Extract the (x, y) coordinate from the center of the cell holding the provided text.  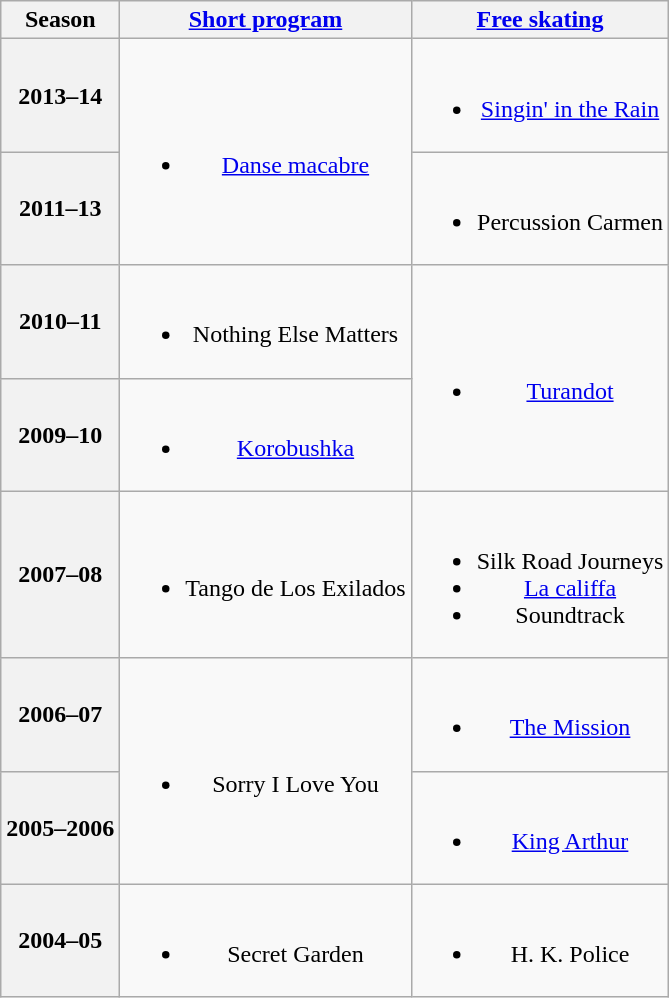
2004–05 (60, 940)
Silk Road Journeys La califfa Soundtrack (540, 574)
2013–14 (60, 96)
Short program (266, 20)
2006–07 (60, 714)
2011–13 (60, 208)
H. K. Police (540, 940)
2010–11 (60, 322)
Tango de Los Exilados (266, 574)
Turandot (540, 378)
Korobushka (266, 434)
Nothing Else Matters (266, 322)
Sorry I Love You (266, 771)
Season (60, 20)
2007–08 (60, 574)
Free skating (540, 20)
The Mission (540, 714)
Percussion Carmen (540, 208)
Singin' in the Rain (540, 96)
2009–10 (60, 434)
Secret Garden (266, 940)
2005–2006 (60, 828)
King Arthur (540, 828)
Danse macabre (266, 152)
